Search for the cell housing the specified text and yield its (x, y) center coordinate. 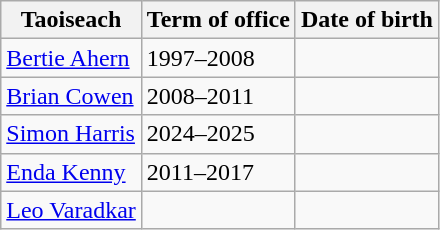
2008–2011 (218, 96)
Brian Cowen (72, 96)
1997–2008 (218, 58)
Enda Kenny (72, 172)
2024–2025 (218, 134)
Simon Harris (72, 134)
Term of office (218, 20)
Bertie Ahern (72, 58)
Date of birth (366, 20)
Leo Varadkar (72, 210)
2011–2017 (218, 172)
Taoiseach (72, 20)
